Determine the [X, Y] coordinate at the center of the cell enclosing the given text.  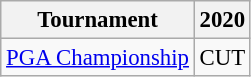
PGA Championship [98, 58]
2020 [222, 20]
CUT [222, 58]
Tournament [98, 20]
